Return the [X, Y] coordinate for the center point of the cell that contains the specified text.  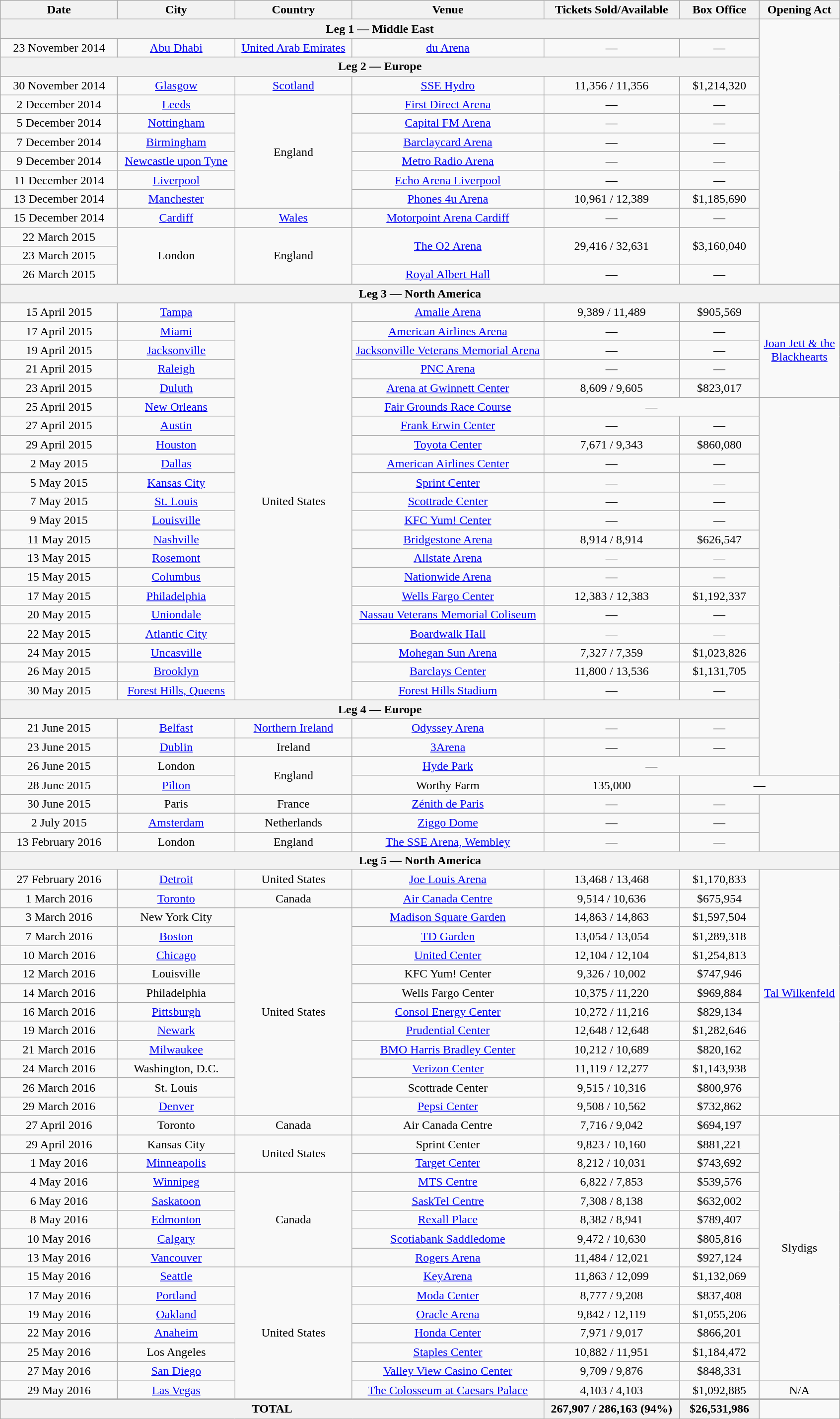
11,484 / 12,021 [612, 1258]
$732,862 [720, 1106]
13,054 / 13,054 [612, 936]
21 April 2015 [59, 369]
Honda Center [448, 1333]
Mohegan Sun Arena [448, 653]
Metro Radio Arena [448, 161]
$823,017 [720, 388]
$675,954 [720, 898]
Leg 5 — North America [420, 861]
$632,002 [720, 1201]
7 March 2016 [59, 936]
21 March 2016 [59, 1049]
22 March 2015 [59, 237]
11,119 / 12,277 [612, 1068]
Nottingham [176, 123]
9,709 / 9,876 [612, 1371]
Manchester [176, 199]
New York City [176, 917]
$626,547 [720, 539]
Zénith de Paris [448, 804]
Jacksonville Veterans Memorial Arena [448, 350]
Belfast [176, 728]
Oracle Arena [448, 1314]
1 May 2016 [59, 1163]
San Diego [176, 1371]
8 May 2016 [59, 1220]
Capital FM Arena [448, 123]
27 May 2016 [59, 1371]
30 June 2015 [59, 804]
9,515 / 10,316 [612, 1087]
Washington, D.C. [176, 1068]
Pittsburgh [176, 1012]
22 May 2016 [59, 1333]
29 April 2015 [59, 445]
$1,023,826 [720, 653]
5 December 2014 [59, 123]
6 May 2016 [59, 1201]
$800,976 [720, 1087]
28 June 2015 [59, 785]
27 February 2016 [59, 880]
21 June 2015 [59, 728]
$905,569 [720, 312]
KeyArena [448, 1276]
Scotiabank Saddledome [448, 1239]
20 May 2015 [59, 615]
American Airlines Center [448, 463]
15 May 2016 [59, 1276]
3 March 2016 [59, 917]
11,863 / 12,099 [612, 1276]
The O2 Arena [448, 246]
2 May 2015 [59, 463]
7,327 / 7,359 [612, 653]
Uniondale [176, 615]
14 March 2016 [59, 993]
12,648 / 12,648 [612, 1031]
Arena at Gwinnett Center [448, 388]
9 May 2015 [59, 520]
$1,184,472 [720, 1352]
26 June 2015 [59, 766]
Slydigs [799, 1248]
Nationwide Arena [448, 577]
$789,407 [720, 1220]
Toyota Center [448, 445]
BMO Harris Bradley Center [448, 1049]
29 May 2016 [59, 1390]
Saskatoon [176, 1201]
Los Angeles [176, 1352]
12 March 2016 [59, 974]
12,104 / 12,104 [612, 955]
7 May 2015 [59, 501]
Jacksonville [176, 350]
15 April 2015 [59, 312]
Rogers Arena [448, 1258]
Box Office [720, 10]
4,103 / 4,103 [612, 1390]
23 June 2015 [59, 747]
9,508 / 10,562 [612, 1106]
Amsterdam [176, 822]
Birmingham [176, 142]
9,389 / 11,489 [612, 312]
8,609 / 9,605 [612, 388]
13,468 / 13,468 [612, 880]
9,823 / 10,160 [612, 1144]
Winnipeg [176, 1182]
Denver [176, 1106]
Leeds [176, 104]
Hyde Park [448, 766]
Paris [176, 804]
Staples Center [448, 1352]
3Arena [448, 747]
Barclays Center [448, 672]
Uncasville [176, 653]
Leg 2 — Europe [380, 67]
$694,197 [720, 1125]
Detroit [176, 880]
Netherlands [293, 822]
$848,331 [720, 1371]
9,842 / 12,119 [612, 1314]
$927,124 [720, 1258]
9,326 / 10,002 [612, 974]
$866,201 [720, 1333]
Pilton [176, 785]
Tampa [176, 312]
Raleigh [176, 369]
Tickets Sold/Available [612, 10]
13 May 2015 [59, 558]
Forest Hills Stadium [448, 690]
135,000 [612, 785]
29 March 2016 [59, 1106]
Austin [176, 426]
11,356 / 11,356 [612, 85]
Oakland [176, 1314]
10,212 / 10,689 [612, 1049]
Prudential Center [448, 1031]
Leg 1 — Middle East [380, 29]
Las Vegas [176, 1390]
Leg 4 — Europe [380, 709]
Opening Act [799, 10]
SaskTel Centre [448, 1201]
$26,531,986 [720, 1409]
26 March 2015 [59, 275]
The Colosseum at Caesars Palace [448, 1390]
Verizon Center [448, 1068]
TOTAL [272, 1409]
$820,162 [720, 1049]
4 May 2016 [59, 1182]
MTS Centre [448, 1182]
Chicago [176, 955]
267,907 / 286,163 (94%) [612, 1409]
9 December 2014 [59, 161]
22 May 2015 [59, 634]
Milwaukee [176, 1049]
15 May 2015 [59, 577]
$539,576 [720, 1182]
29 April 2016 [59, 1144]
Valley View Casino Center [448, 1371]
Nashville [176, 539]
9,514 / 10,636 [612, 898]
Tal Wilkenfeld [799, 993]
$1,055,206 [720, 1314]
12,383 / 12,383 [612, 596]
Barclaycard Arena [448, 142]
Atlantic City [176, 634]
10,375 / 11,220 [612, 993]
Duluth [176, 388]
Moda Center [448, 1295]
10 May 2016 [59, 1239]
1 March 2016 [59, 898]
2 December 2014 [59, 104]
29,416 / 32,631 [612, 246]
United Arab Emirates [293, 48]
$743,692 [720, 1163]
Forest Hills, Queens [176, 690]
27 April 2015 [59, 426]
$829,134 [720, 1012]
Joe Louis Arena [448, 880]
Motorpoint Arena Cardiff [448, 218]
Miami [176, 331]
Joan Jett & the Blackhearts [799, 350]
$1,132,069 [720, 1276]
$1,597,504 [720, 917]
Dublin [176, 747]
Columbus [176, 577]
30 November 2014 [59, 85]
17 May 2016 [59, 1295]
$3,160,040 [720, 246]
City [176, 10]
25 April 2015 [59, 407]
$1,254,813 [720, 955]
8,382 / 8,941 [612, 1220]
7,671 / 9,343 [612, 445]
Vancouver [176, 1258]
15 December 2014 [59, 218]
2 July 2015 [59, 822]
13 December 2014 [59, 199]
$1,282,646 [720, 1031]
Ireland [293, 747]
$1,289,318 [720, 936]
PNC Arena [448, 369]
Boston [176, 936]
27 April 2016 [59, 1125]
Target Center [448, 1163]
Rosemont [176, 558]
$1,192,337 [720, 596]
10,272 / 11,216 [612, 1012]
23 November 2014 [59, 48]
14,863 / 14,863 [612, 917]
Odyssey Arena [448, 728]
23 March 2015 [59, 256]
Brooklyn [176, 672]
Venue [448, 10]
Country [293, 10]
7,971 / 9,017 [612, 1333]
Ziggo Dome [448, 822]
Frank Erwin Center [448, 426]
Houston [176, 445]
American Airlines Arena [448, 331]
10,882 / 11,951 [612, 1352]
19 April 2015 [59, 350]
SSE Hydro [448, 85]
The SSE Arena, Wembley [448, 842]
6,822 / 7,853 [612, 1182]
7,716 / 9,042 [612, 1125]
Edmonton [176, 1220]
26 March 2016 [59, 1087]
24 May 2015 [59, 653]
16 March 2016 [59, 1012]
$1,185,690 [720, 199]
Glasgow [176, 85]
19 May 2016 [59, 1314]
$805,816 [720, 1239]
13 May 2016 [59, 1258]
Seattle [176, 1276]
$1,214,320 [720, 85]
Echo Arena Liverpool [448, 180]
8,914 / 8,914 [612, 539]
9,472 / 10,630 [612, 1239]
Calgary [176, 1239]
$1,131,705 [720, 672]
11 December 2014 [59, 180]
26 May 2015 [59, 672]
Rexall Place [448, 1220]
17 May 2015 [59, 596]
Fair Grounds Race Course [448, 407]
Allstate Arena [448, 558]
$1,170,833 [720, 880]
Boardwalk Hall [448, 634]
Portland [176, 1295]
19 March 2016 [59, 1031]
8,212 / 10,031 [612, 1163]
$1,092,885 [720, 1390]
Consol Energy Center [448, 1012]
N/A [799, 1390]
11,800 / 13,536 [612, 672]
Liverpool [176, 180]
du Arena [448, 48]
Minneapolis [176, 1163]
France [293, 804]
Leg 3 — North America [420, 294]
8,777 / 9,208 [612, 1295]
New Orleans [176, 407]
Royal Albert Hall [448, 275]
Madison Square Garden [448, 917]
25 May 2016 [59, 1352]
Phones 4u Arena [448, 199]
13 February 2016 [59, 842]
TD Garden [448, 936]
7 December 2014 [59, 142]
17 April 2015 [59, 331]
Wales [293, 218]
Nassau Veterans Memorial Coliseum [448, 615]
7,308 / 8,138 [612, 1201]
$747,946 [720, 974]
Dallas [176, 463]
Date [59, 10]
11 May 2015 [59, 539]
$860,080 [720, 445]
5 May 2015 [59, 482]
Anaheim [176, 1333]
$881,221 [720, 1144]
Scotland [293, 85]
Cardiff [176, 218]
Bridgestone Arena [448, 539]
$837,408 [720, 1295]
23 April 2015 [59, 388]
$1,143,938 [720, 1068]
30 May 2015 [59, 690]
24 March 2016 [59, 1068]
First Direct Arena [448, 104]
10,961 / 12,389 [612, 199]
United Center [448, 955]
Abu Dhabi [176, 48]
Newark [176, 1031]
Northern Ireland [293, 728]
Newcastle upon Tyne [176, 161]
10 March 2016 [59, 955]
Pepsi Center [448, 1106]
Worthy Farm [448, 785]
Amalie Arena [448, 312]
$969,884 [720, 993]
